Scan for the cell matching the given text and deliver its [x, y] coordinate at center. 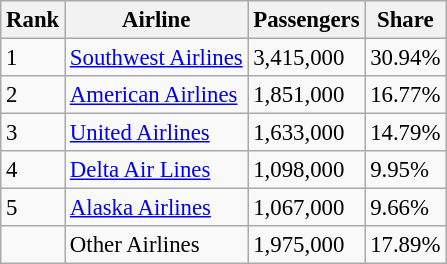
3,415,000 [306, 58]
1,098,000 [306, 170]
1,975,000 [306, 245]
1,851,000 [306, 95]
16.77% [406, 95]
Alaska Airlines [156, 208]
Southwest Airlines [156, 58]
1,067,000 [306, 208]
Share [406, 20]
Airline [156, 20]
17.89% [406, 245]
2 [33, 95]
5 [33, 208]
3 [33, 133]
Other Airlines [156, 245]
American Airlines [156, 95]
4 [33, 170]
1,633,000 [306, 133]
1 [33, 58]
Passengers [306, 20]
9.66% [406, 208]
Delta Air Lines [156, 170]
United Airlines [156, 133]
Rank [33, 20]
9.95% [406, 170]
14.79% [406, 133]
30.94% [406, 58]
